Pinpoint the cell where the given text exists, returning its [X, Y] midpoint coordinate. 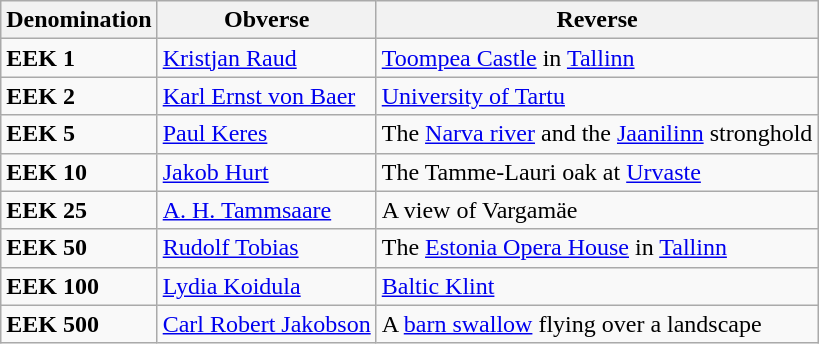
Karl Ernst von Baer [266, 96]
Lydia Koidula [266, 286]
Rudolf Tobias [266, 248]
Obverse [266, 20]
EEK 10 [79, 172]
University of Tartu [597, 96]
Baltic Klint [597, 286]
EEK 50 [79, 248]
Reverse [597, 20]
EEK 1 [79, 58]
A. H. Tammsaare [266, 210]
EEK 5 [79, 134]
Paul Keres [266, 134]
Denomination [79, 20]
Carl Robert Jakobson [266, 324]
A barn swallow flying over a landscape [597, 324]
EEK 100 [79, 286]
A view of Vargamäe [597, 210]
EEK 25 [79, 210]
The Narva river and the Jaanilinn stronghold [597, 134]
EEK 500 [79, 324]
Toompea Castle in Tallinn [597, 58]
The Tamme-Lauri oak at Urvaste [597, 172]
Kristjan Raud [266, 58]
Jakob Hurt [266, 172]
EEK 2 [79, 96]
The Estonia Opera House in Tallinn [597, 248]
